Return the (x, y) coordinate for the center point of the cell that contains the specified text.  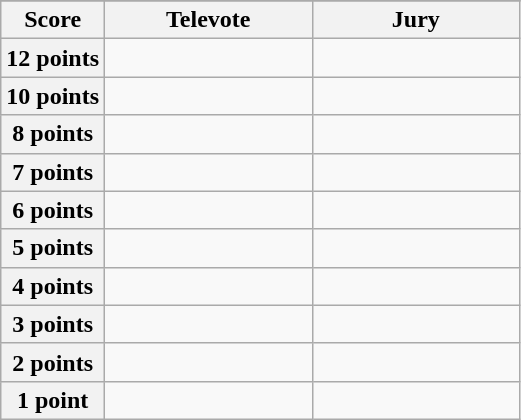
12 points (53, 58)
2 points (53, 362)
8 points (53, 134)
Televote (209, 20)
6 points (53, 210)
10 points (53, 96)
7 points (53, 172)
Score (53, 20)
1 point (53, 400)
3 points (53, 324)
5 points (53, 248)
Jury (416, 20)
4 points (53, 286)
